Find where the given text appears and provide that cell's center as (x, y) coordinate. 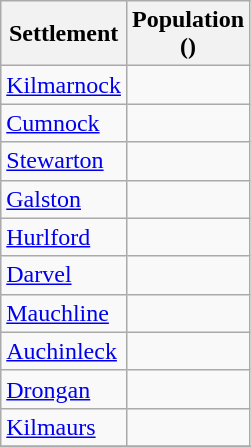
Galston (64, 199)
Drongan (64, 389)
Stewarton (64, 161)
Hurlford (64, 237)
Population() (188, 34)
Kilmaurs (64, 427)
Cumnock (64, 123)
Darvel (64, 275)
Settlement (64, 34)
Mauchline (64, 313)
Auchinleck (64, 351)
Kilmarnock (64, 85)
